From the cell containing the given text, extract its center point as [x, y] coordinate. 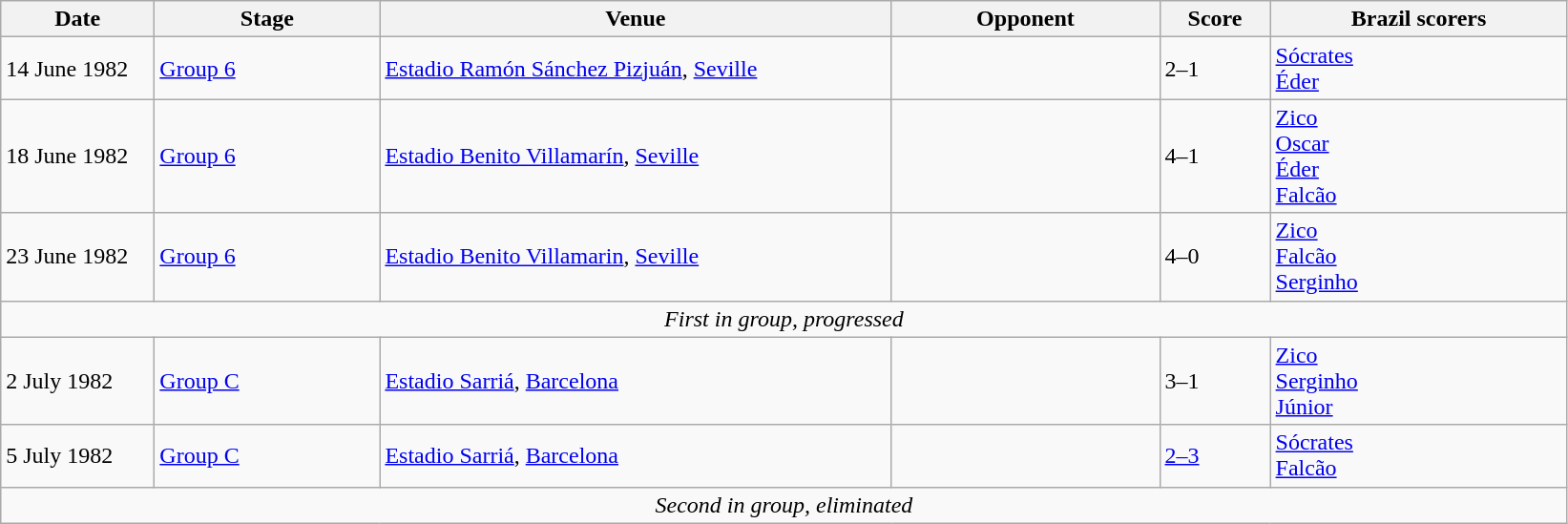
Brazil scorers [1418, 19]
5 July 1982 [78, 456]
Opponent [1025, 19]
3–1 [1215, 381]
23 June 1982 [78, 257]
Zico Falcão Serginho [1418, 257]
First in group, progressed [784, 319]
Sócrates Falcão [1418, 456]
Estadio Benito Villamarín, Seville [636, 157]
2–3 [1215, 456]
4–1 [1215, 157]
Zico Serginho Júnior [1418, 381]
2–1 [1215, 69]
Zico Oscar Éder Falcão [1418, 157]
4–0 [1215, 257]
Date [78, 19]
Venue [636, 19]
Second in group, eliminated [784, 505]
Estadio Benito Villamarin, Seville [636, 257]
Stage [267, 19]
2 July 1982 [78, 381]
18 June 1982 [78, 157]
14 June 1982 [78, 69]
Sócrates Éder [1418, 69]
Score [1215, 19]
Estadio Ramón Sánchez Pizjuán, Seville [636, 69]
